Return the [x, y] coordinate for the center point of the cell that contains the specified text.  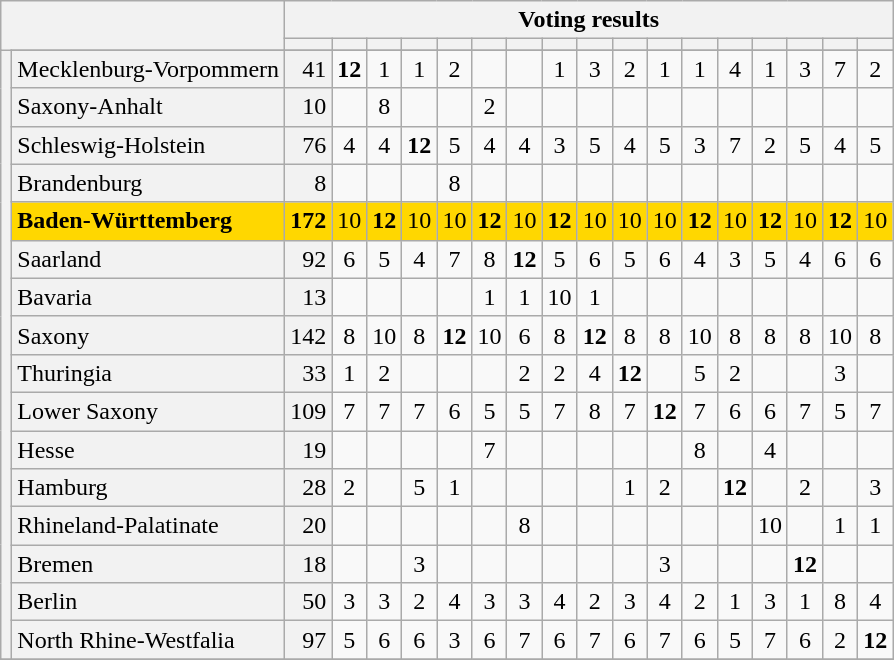
19 [308, 449]
Bavaria [148, 297]
13 [308, 297]
Bremen [148, 564]
Thuringia [148, 373]
Saxony-Anhalt [148, 107]
Hesse [148, 449]
Rhineland-Palatinate [148, 526]
North Rhine-Westfalia [148, 640]
76 [308, 145]
Baden-Württemberg [148, 221]
172 [308, 221]
97 [308, 640]
28 [308, 488]
Berlin [148, 602]
41 [308, 69]
Mecklenburg-Vorpommern [148, 69]
92 [308, 259]
Lower Saxony [148, 411]
Brandenburg [148, 183]
Saarland [148, 259]
Hamburg [148, 488]
50 [308, 602]
Voting results [589, 20]
20 [308, 526]
Saxony [148, 335]
18 [308, 564]
Schleswig-Holstein [148, 145]
109 [308, 411]
142 [308, 335]
33 [308, 373]
